Return (X, Y) of the center of cell containing provided text 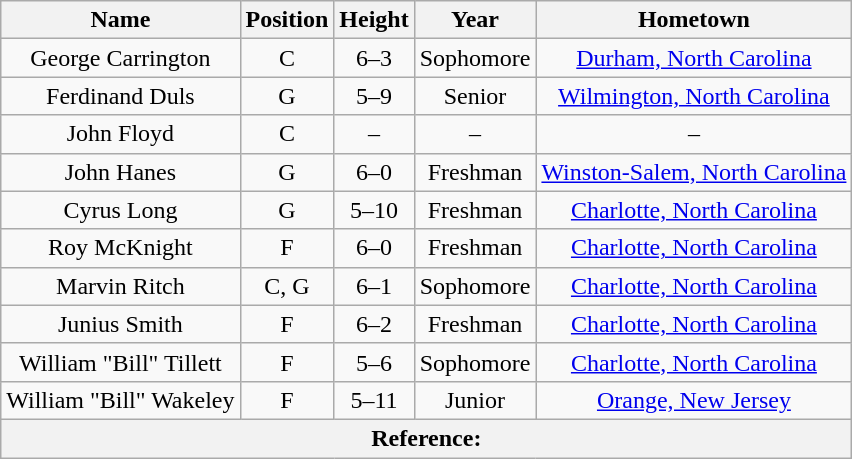
Senior (475, 96)
Position (287, 20)
C, G (287, 286)
Reference: (426, 438)
Height (374, 20)
Winston-Salem, North Carolina (694, 172)
Cyrus Long (120, 210)
Junior (475, 400)
Marvin Ritch (120, 286)
Year (475, 20)
Roy McKnight (120, 248)
Wilmington, North Carolina (694, 96)
William "Bill" Wakeley (120, 400)
5–11 (374, 400)
Name (120, 20)
5–9 (374, 96)
Orange, New Jersey (694, 400)
John Hanes (120, 172)
6–1 (374, 286)
William "Bill" Tillett (120, 362)
6–2 (374, 324)
John Floyd (120, 134)
5–6 (374, 362)
6–3 (374, 58)
George Carrington (120, 58)
Ferdinand Duls (120, 96)
Durham, North Carolina (694, 58)
Junius Smith (120, 324)
5–10 (374, 210)
Hometown (694, 20)
